Capture the cell that displays the provided text and extract its [X, Y] central coordinate. 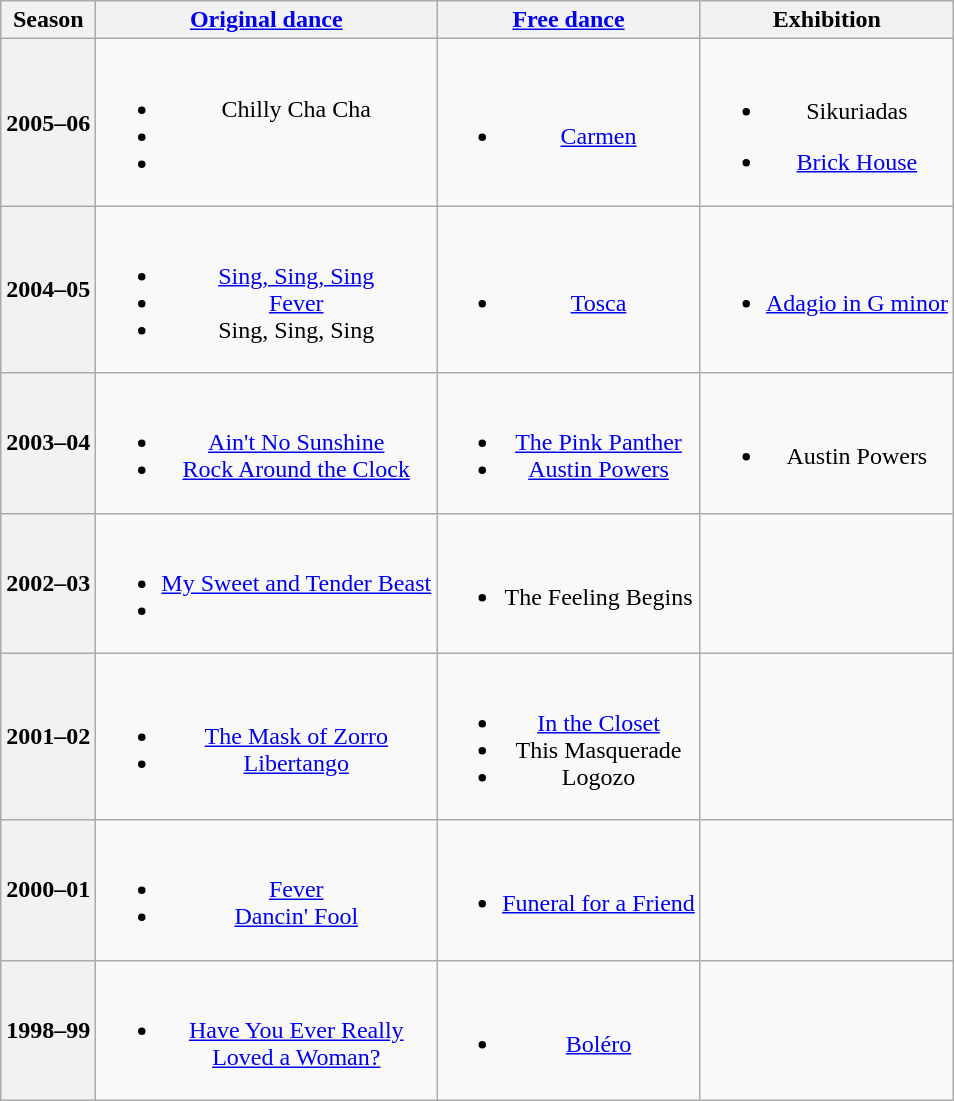
Sing, Sing, Sing Fever Sing, Sing, Sing [266, 290]
Austin Powers [826, 443]
Ain't No Sunshine Rock Around the Clock [266, 443]
2000–01 [48, 890]
2005–06 [48, 122]
The Pink Panther Austin Powers [569, 443]
Carmen [569, 122]
In the Closet This Masquerade Logozo [569, 736]
My Sweet and Tender Beast [266, 583]
1998–99 [48, 1030]
2001–02 [48, 736]
The Feeling Begins [569, 583]
Exhibition [826, 20]
Original dance [266, 20]
Have You Ever Really Loved a Woman? [266, 1030]
2002–03 [48, 583]
Sikuriadas Brick House [826, 122]
2003–04 [48, 443]
Free dance [569, 20]
Funeral for a Friend [569, 890]
Chilly Cha Cha [266, 122]
The Mask of Zorro Libertango [266, 736]
Boléro [569, 1030]
2004–05 [48, 290]
Tosca [569, 290]
Season [48, 20]
Fever Dancin' Fool [266, 890]
Adagio in G minor [826, 290]
